Return [X, Y] of the center of cell containing provided text 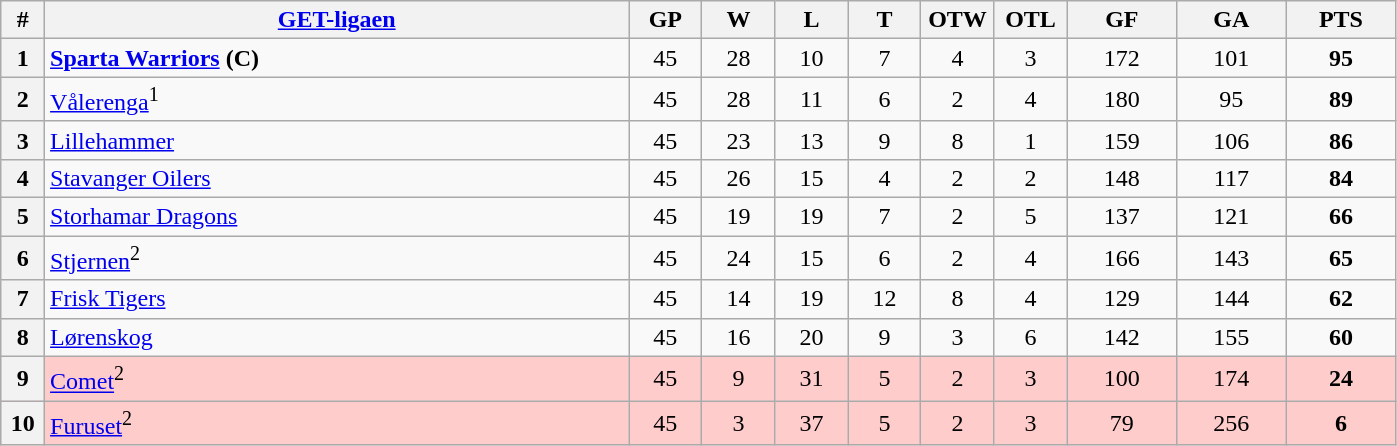
37 [812, 424]
16 [738, 337]
23 [738, 140]
OTL [1030, 20]
256 [1232, 424]
Vålerenga1 [337, 100]
62 [1341, 299]
166 [1122, 258]
Sparta Warriors (C) [337, 58]
66 [1341, 217]
Lørenskog [337, 337]
11 [812, 100]
Furuset2 [337, 424]
86 [1341, 140]
GF [1122, 20]
137 [1122, 217]
Stjernen2 [337, 258]
142 [1122, 337]
26 [738, 178]
143 [1232, 258]
Comet2 [337, 378]
13 [812, 140]
117 [1232, 178]
84 [1341, 178]
79 [1122, 424]
GET-ligaen [337, 20]
20 [812, 337]
65 [1341, 258]
144 [1232, 299]
OTW [958, 20]
180 [1122, 100]
# [23, 20]
T [884, 20]
174 [1232, 378]
12 [884, 299]
31 [812, 378]
GP [666, 20]
106 [1232, 140]
Lillehammer [337, 140]
121 [1232, 217]
60 [1341, 337]
155 [1232, 337]
89 [1341, 100]
14 [738, 299]
GA [1232, 20]
L [812, 20]
PTS [1341, 20]
Storhamar Dragons [337, 217]
101 [1232, 58]
148 [1122, 178]
Frisk Tigers [337, 299]
129 [1122, 299]
100 [1122, 378]
Stavanger Oilers [337, 178]
172 [1122, 58]
159 [1122, 140]
W [738, 20]
